Pinpoint the cell where the given text exists, returning its (X, Y) midpoint coordinate. 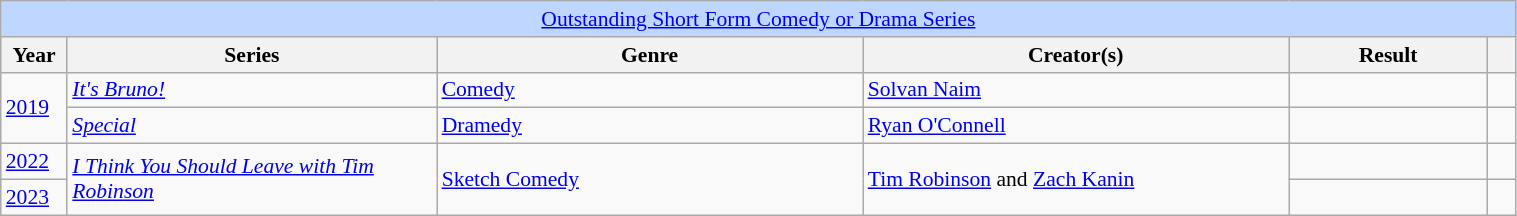
Result (1388, 55)
Series (252, 55)
Outstanding Short Form Comedy or Drama Series (758, 19)
2022 (34, 162)
Year (34, 55)
Tim Robinson and Zach Kanin (1076, 180)
Ryan O'Connell (1076, 126)
Solvan Naim (1076, 90)
Special (252, 126)
2019 (34, 108)
Dramedy (650, 126)
Genre (650, 55)
Comedy (650, 90)
It's Bruno! (252, 90)
2023 (34, 197)
Creator(s) (1076, 55)
I Think You Should Leave with Tim Robinson (252, 180)
Sketch Comedy (650, 180)
